Search for the cell housing the specified text and yield its [x, y] center coordinate. 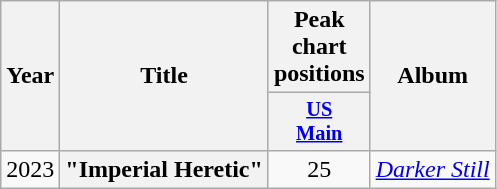
Album [432, 76]
"Imperial Heretic" [164, 169]
Title [164, 76]
Peak chart positions [319, 47]
USMain [319, 122]
25 [319, 169]
Year [30, 76]
2023 [30, 169]
Darker Still [432, 169]
